From the cell containing the given text, extract its center point as (x, y) coordinate. 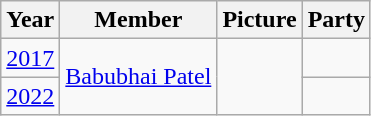
Member (138, 20)
Picture (260, 20)
Party (336, 20)
Babubhai Patel (138, 77)
Year (30, 20)
2022 (30, 96)
2017 (30, 58)
